From the cell containing the given text, extract its center point as [X, Y] coordinate. 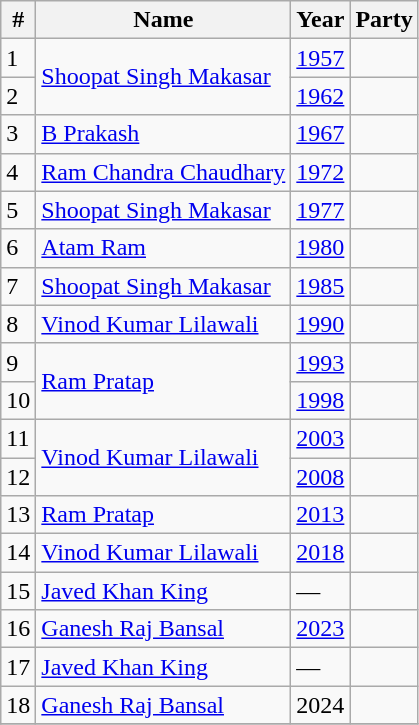
4 [18, 172]
1985 [320, 286]
1962 [320, 96]
14 [18, 553]
1998 [320, 400]
2013 [320, 515]
10 [18, 400]
9 [18, 362]
1977 [320, 210]
18 [18, 705]
1972 [320, 172]
1993 [320, 362]
2023 [320, 629]
15 [18, 591]
1980 [320, 248]
16 [18, 629]
1957 [320, 58]
12 [18, 477]
Ram Chandra Chaudhary [164, 172]
2018 [320, 553]
3 [18, 134]
1967 [320, 134]
13 [18, 515]
6 [18, 248]
2 [18, 96]
# [18, 20]
7 [18, 286]
B Prakash [164, 134]
2003 [320, 438]
2008 [320, 477]
11 [18, 438]
5 [18, 210]
1990 [320, 324]
2024 [320, 705]
Name [164, 20]
Atam Ram [164, 248]
8 [18, 324]
Party [384, 20]
17 [18, 667]
Year [320, 20]
1 [18, 58]
